Return (x, y) of the center of cell containing provided text 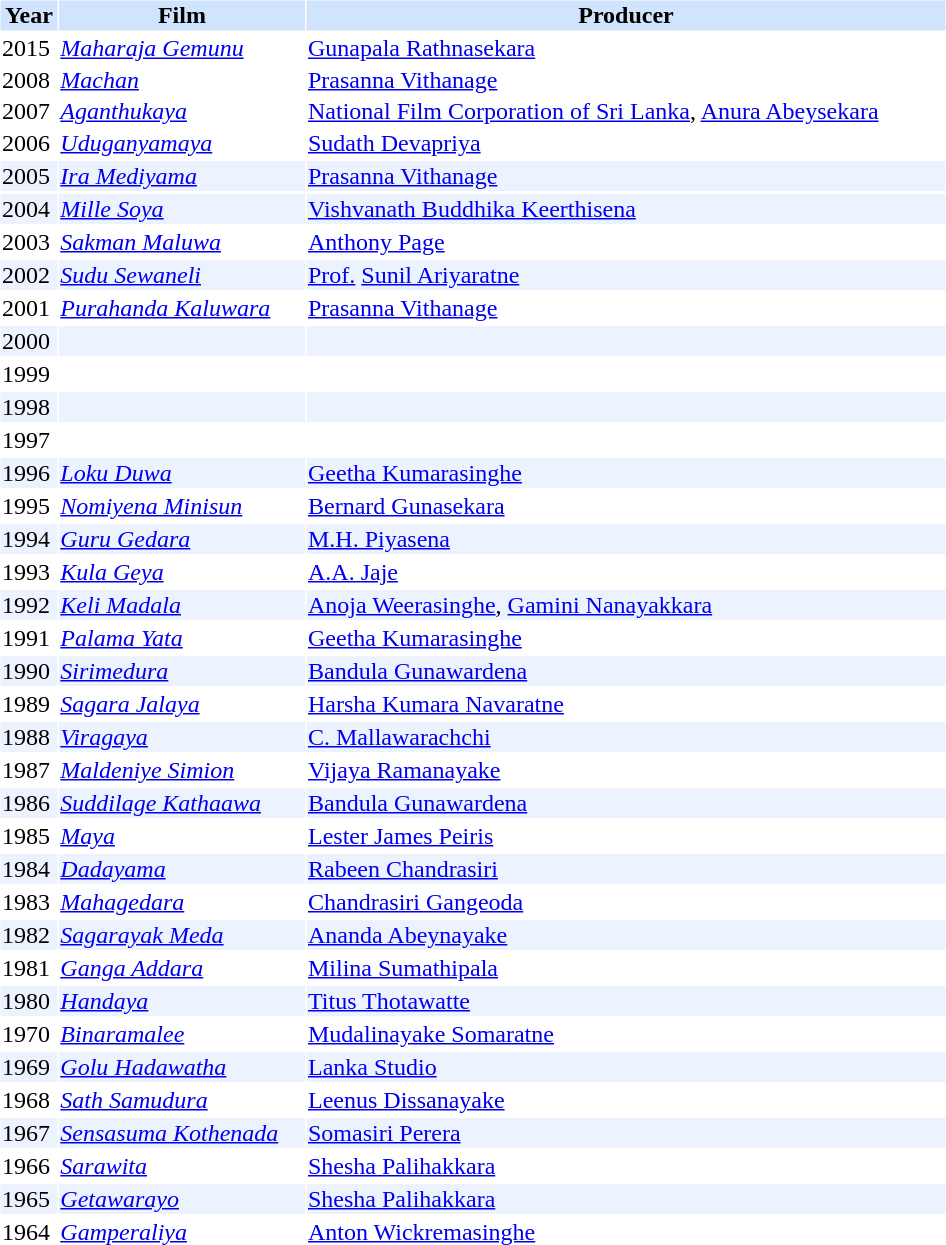
Binaramalee (182, 1034)
Ananda Abeynayake (626, 935)
1994 (28, 539)
Rabeen Chandrasiri (626, 869)
1982 (28, 935)
Titus Thotawatte (626, 1001)
Somasiri Perera (626, 1133)
M.H. Piyasena (626, 539)
Leenus Dissanayake (626, 1100)
Anoja Weerasinghe, Gamini Nanayakkara (626, 605)
Film (182, 15)
Nomiyena Minisun (182, 506)
Lester James Peiris (626, 836)
Dadayama (182, 869)
1990 (28, 671)
Milina Sumathipala (626, 968)
Sarawita (182, 1166)
Prof. Sunil Ariyaratne (626, 275)
Handaya (182, 1001)
Viragaya (182, 737)
1969 (28, 1067)
Producer (626, 15)
Suddilage Kathaawa (182, 803)
Sagara Jalaya (182, 704)
Lanka Studio (626, 1067)
Uduganyamaya (182, 143)
Mudalinayake Somaratne (626, 1034)
2002 (28, 275)
1996 (28, 473)
Gunapala Rathnasekara (626, 49)
2000 (28, 341)
1988 (28, 737)
2015 (28, 49)
Kula Geya (182, 572)
1999 (28, 374)
Harsha Kumara Navaratne (626, 704)
1989 (28, 704)
1965 (28, 1199)
Aganthukaya (182, 111)
1987 (28, 770)
Golu Hadawatha (182, 1067)
1967 (28, 1133)
National Film Corporation of Sri Lanka, Anura Abeysekara (626, 111)
1968 (28, 1100)
1985 (28, 836)
Ganga Addara (182, 968)
1997 (28, 440)
Machan (182, 80)
Anthony Page (626, 242)
Sudu Sewaneli (182, 275)
Vijaya Ramanayake (626, 770)
Getawarayo (182, 1199)
1986 (28, 803)
1991 (28, 638)
1983 (28, 902)
Mille Soya (182, 209)
Sirimedura (182, 671)
2008 (28, 80)
1966 (28, 1166)
Bernard Gunasekara (626, 506)
1995 (28, 506)
1992 (28, 605)
Loku Duwa (182, 473)
2005 (28, 176)
Sensasuma Kothenada (182, 1133)
Year (28, 15)
Maharaja Gemunu (182, 49)
Maldeniye Simion (182, 770)
2004 (28, 209)
2007 (28, 111)
Ira Mediyama (182, 176)
A.A. Jaje (626, 572)
Keli Madala (182, 605)
1984 (28, 869)
Maya (182, 836)
Chandrasiri Gangeoda (626, 902)
1998 (28, 407)
2001 (28, 308)
Mahagedara (182, 902)
2003 (28, 242)
1980 (28, 1001)
Sath Samudura (182, 1100)
Guru Gedara (182, 539)
Sudath Devapriya (626, 143)
1993 (28, 572)
Palama Yata (182, 638)
1981 (28, 968)
Sagarayak Meda (182, 935)
Vishvanath Buddhika Keerthisena (626, 209)
Purahanda Kaluwara (182, 308)
C. Mallawarachchi (626, 737)
2006 (28, 143)
Sakman Maluwa (182, 242)
1970 (28, 1034)
